Find where the given text appears and provide that cell's center as [X, Y] coordinate. 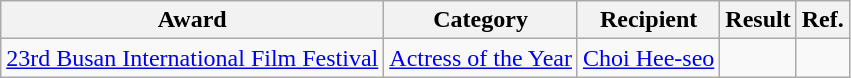
Recipient [648, 20]
23rd Busan International Film Festival [192, 58]
Result [758, 20]
Award [192, 20]
Actress of the Year [481, 58]
Ref. [822, 20]
Category [481, 20]
Choi Hee-seo [648, 58]
